Output the (x, y) coordinate of the center of the cell containing the given text.  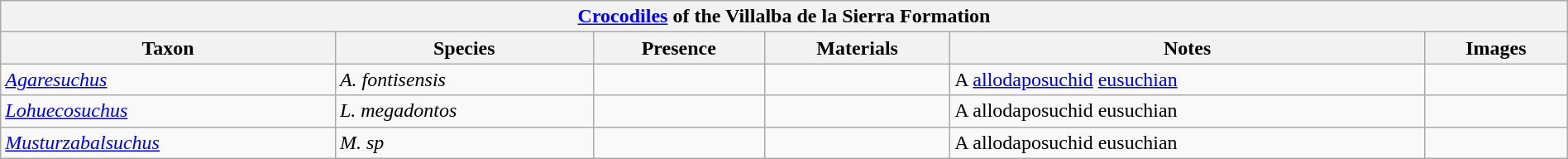
Materials (857, 48)
Presence (678, 48)
Notes (1188, 48)
Agaresuchus (169, 79)
L. megadontos (464, 111)
Images (1495, 48)
Species (464, 48)
Lohuecosuchus (169, 111)
Taxon (169, 48)
Crocodiles of the Villalba de la Sierra Formation (784, 17)
M. sp (464, 142)
Musturzabalsuchus (169, 142)
A. fontisensis (464, 79)
